Identify which cell holds the provided text, then report its [X, Y] central coordinate. 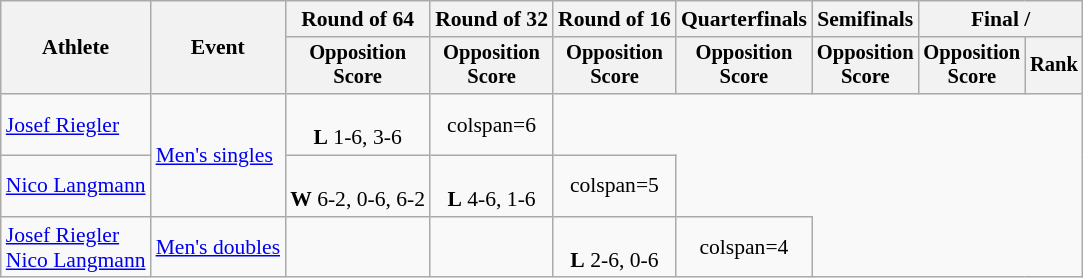
L 1-6, 3-6 [358, 124]
Quarterfinals [744, 19]
Men's doubles [218, 248]
colspan=6 [492, 124]
Round of 16 [614, 19]
Nico Langmann [76, 186]
Round of 64 [358, 19]
Josef Riegler [76, 124]
Final / [1001, 19]
W 6-2, 0-6, 6-2 [358, 186]
L 4-6, 1-6 [492, 186]
Men's singles [218, 155]
Round of 32 [492, 19]
Event [218, 48]
Rank [1054, 66]
colspan=4 [744, 248]
Josef RieglerNico Langmann [76, 248]
Semifinals [866, 19]
Athlete [76, 48]
colspan=5 [614, 186]
L 2-6, 0-6 [614, 248]
